Output the [X, Y] coordinate of the center of the cell containing the given text.  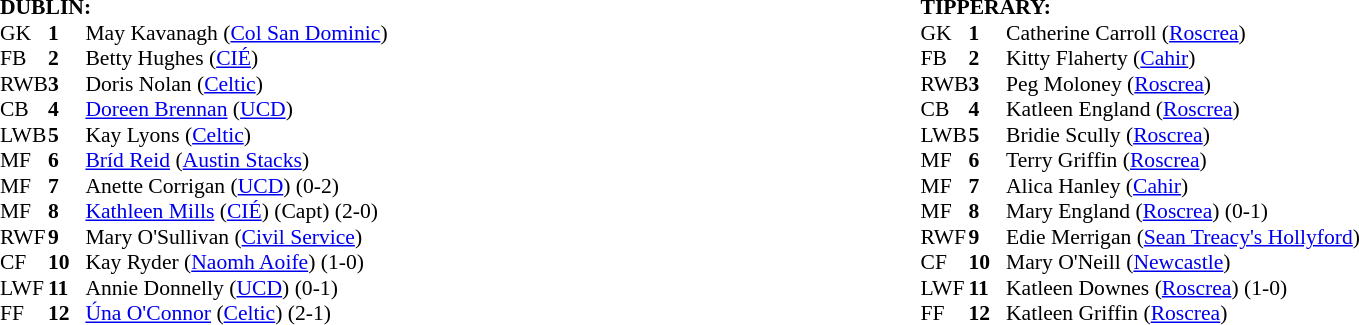
Bríd Reid (Austin Stacks) [236, 161]
Betty Hughes (CIÉ) [236, 59]
Anette Corrigan (UCD) (0-2) [236, 186]
Annie Donnelly (UCD) (0-1) [236, 288]
Mary O'Sullivan (Civil Service) [236, 237]
Kathleen Mills (CIÉ) (Capt) (2-0) [236, 211]
Doris Nolan (Celtic) [236, 84]
Doreen Brennan (UCD) [236, 109]
Kay Lyons (Celtic) [236, 135]
Kay Ryder (Naomh Aoife) (1-0) [236, 263]
May Kavanagh (Col San Dominic) [236, 33]
